Detect which cell encompasses the target text, then output its [x, y] center coordinate. 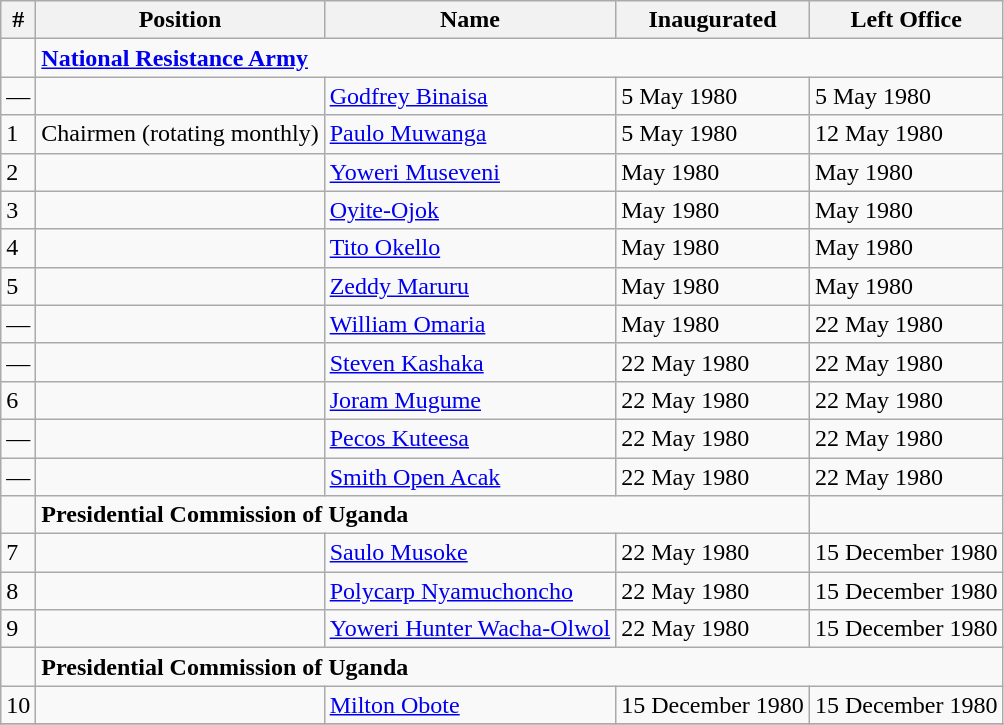
Pecos Kuteesa [470, 438]
Name [470, 20]
Yoweri Hunter Wacha-Olwol [470, 629]
7 [18, 553]
6 [18, 400]
Joram Mugume [470, 400]
Smith Open Acak [470, 477]
Left Office [906, 20]
Inaugurated [713, 20]
Saulo Musoke [470, 553]
12 May 1980 [906, 134]
Zeddy Maruru [470, 286]
Chairmen (rotating monthly) [180, 134]
10 [18, 705]
3 [18, 210]
8 [18, 591]
Yoweri Museveni [470, 172]
4 [18, 248]
National Resistance Army [520, 58]
Tito Okello [470, 248]
Steven Kashaka [470, 362]
Polycarp Nyamuchoncho [470, 591]
Oyite-Ojok [470, 210]
Milton Obote [470, 705]
5 [18, 286]
Position [180, 20]
William Omaria [470, 324]
# [18, 20]
Paulo Muwanga [470, 134]
Godfrey Binaisa [470, 96]
9 [18, 629]
1 [18, 134]
2 [18, 172]
